Locate the cell with the specified text and output its (X, Y) center coordinate. 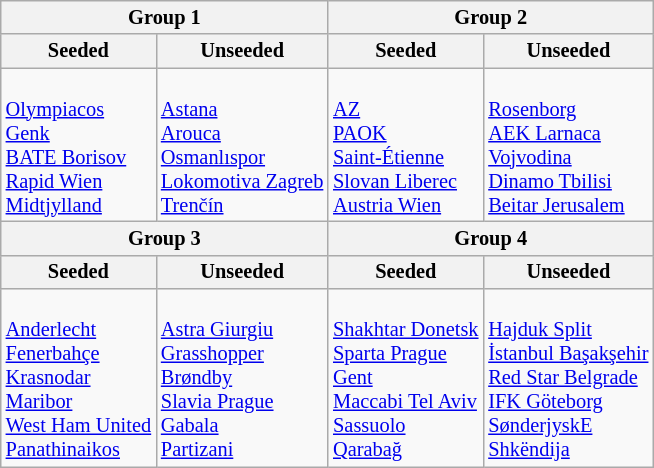
Astana Arouca Osmanlıspor Lokomotiva Zagreb Trenčín (242, 145)
Shakhtar Donetsk Sparta Prague Gent Maccabi Tel Aviv Sassuolo Qarabağ (406, 378)
Group 4 (490, 238)
Group 2 (490, 17)
Anderlecht Fenerbahçe Krasnodar Maribor West Ham United Panathinaikos (78, 378)
AZ PAOK Saint-Étienne Slovan Liberec Austria Wien (406, 145)
Group 3 (164, 238)
Olympiacos Genk BATE Borisov Rapid Wien Midtjylland (78, 145)
Hajduk Split İstanbul Başakşehir Red Star Belgrade IFK Göteborg SønderjyskE Shkëndija (568, 378)
Astra Giurgiu Grasshopper Brøndby Slavia Prague Gabala Partizani (242, 378)
Group 1 (164, 17)
Rosenborg AEK Larnaca Vojvodina Dinamo Tbilisi Beitar Jerusalem (568, 145)
